Detect which cell encompasses the target text, then output its (x, y) center coordinate. 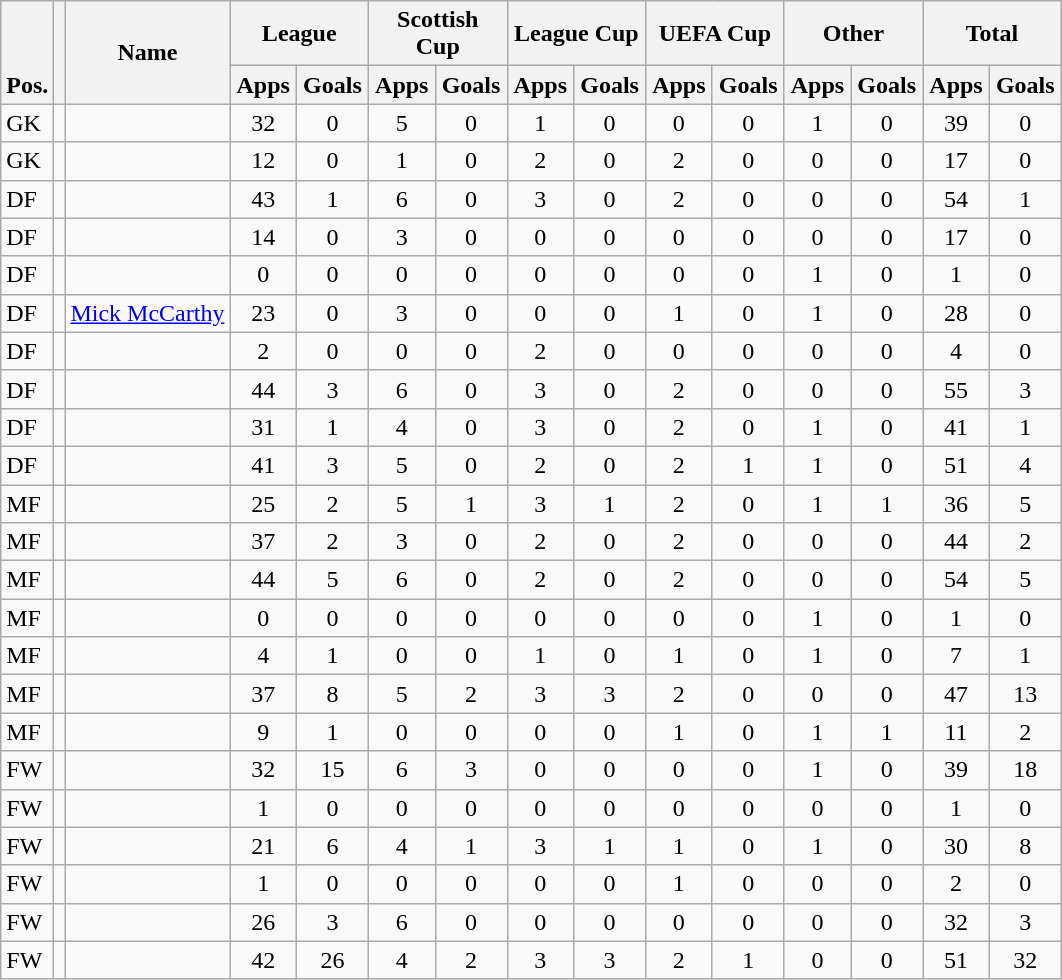
7 (956, 656)
43 (264, 199)
9 (264, 732)
23 (264, 313)
Scottish Cup (438, 34)
30 (956, 846)
13 (1025, 694)
21 (264, 846)
Total (992, 34)
League Cup (576, 34)
Name (148, 52)
League (300, 34)
47 (956, 694)
25 (264, 503)
Pos. (28, 52)
36 (956, 503)
18 (1025, 770)
Mick McCarthy (148, 313)
55 (956, 389)
12 (264, 161)
31 (264, 427)
11 (956, 732)
28 (956, 313)
15 (332, 770)
Other (854, 34)
42 (264, 960)
14 (264, 237)
UEFA Cup (716, 34)
